Detect which cell encompasses the target text, then output its [X, Y] center coordinate. 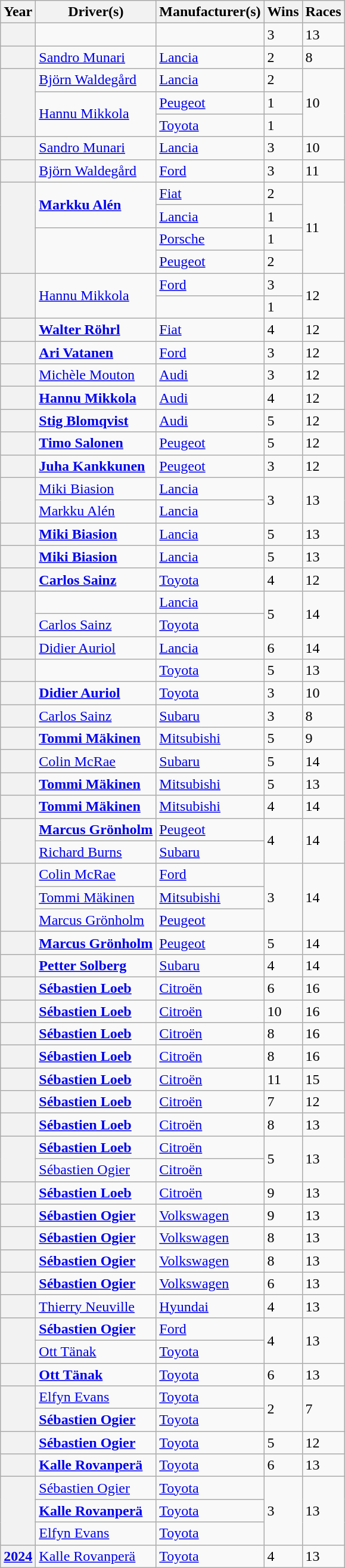
Petter Solberg [96, 965]
Richard Burns [96, 852]
Driver(s) [96, 12]
2024 [18, 1556]
Wins [283, 12]
Ari Vatanen [96, 353]
Porsche [210, 239]
Timo Salonen [96, 443]
Juha Kankkunen [96, 466]
Thierry Neuville [96, 1306]
Walter Röhrl [96, 330]
15 [323, 1079]
Hyundai [210, 1306]
Year [18, 12]
Races [323, 12]
Stig Blomqvist [96, 421]
Michèle Mouton [96, 375]
Manufacturer(s) [210, 12]
